Provide the [x, y] coordinate of the cell's center where the given text is located.  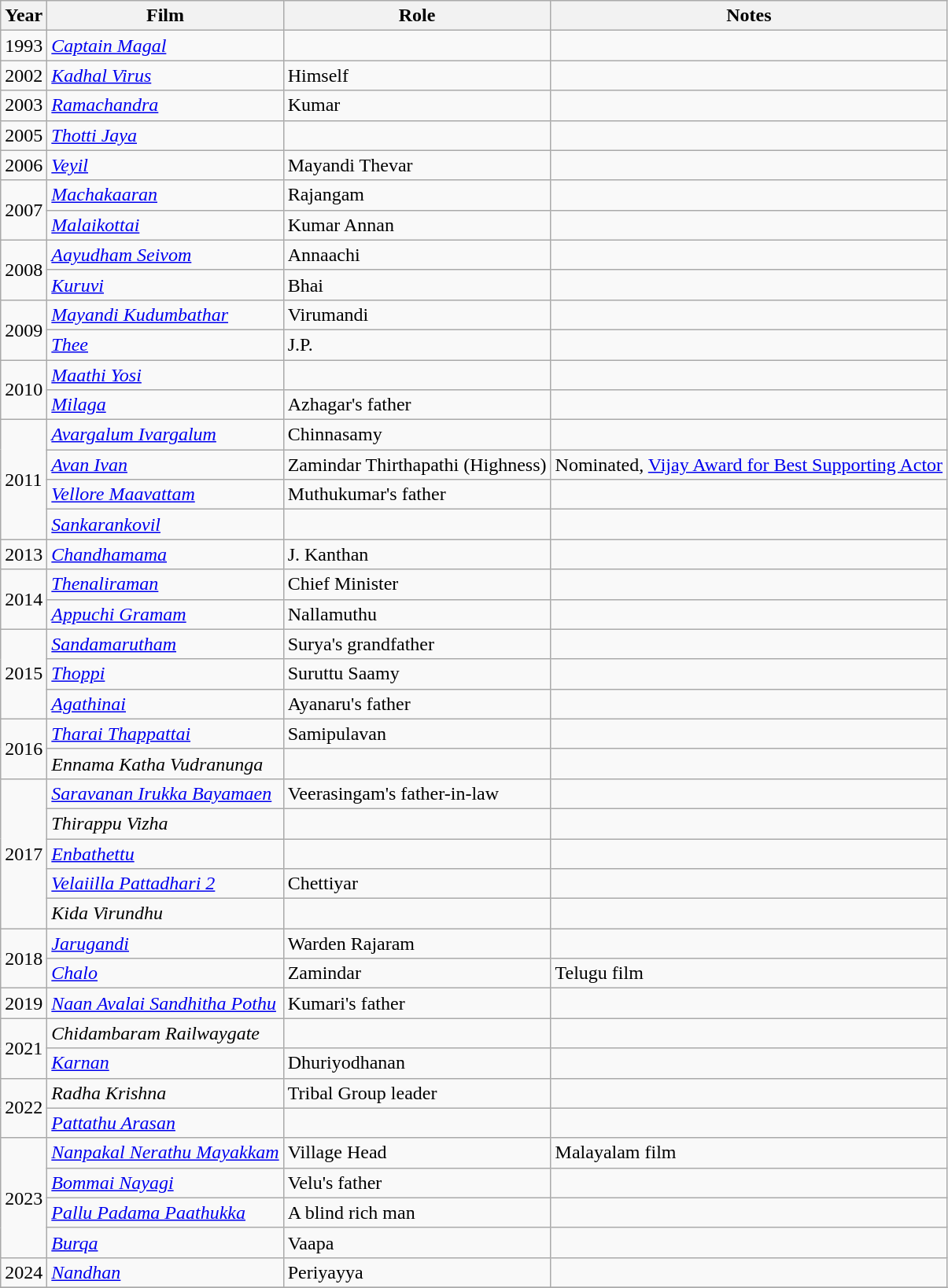
Kuruvi [165, 285]
2002 [24, 75]
Jarugandi [165, 944]
2007 [24, 210]
Saravanan Irukka Bayamaen [165, 793]
Azhagar's father [417, 405]
Kumar Annan [417, 225]
2018 [24, 959]
1993 [24, 46]
Nallamuthu [417, 614]
Mayandi Kudumbathar [165, 315]
Appuchi Gramam [165, 614]
Chinnasamy [417, 435]
Avargalum Ivargalum [165, 435]
Tharai Thappattai [165, 734]
Captain Magal [165, 46]
Naan Avalai Sandhitha Pothu [165, 1003]
Nominated, Vijay Award for Best Supporting Actor [749, 465]
Aayudham Seivom [165, 255]
Chettiyar [417, 884]
Radha Krishna [165, 1093]
2024 [24, 1272]
Chief Minister [417, 584]
Vaapa [417, 1242]
2010 [24, 390]
Maathi Yosi [165, 375]
2023 [24, 1198]
2021 [24, 1048]
Machakaaran [165, 195]
2008 [24, 270]
Pallu Padama Paathukka [165, 1213]
Telugu film [749, 973]
J. Kanthan [417, 554]
2005 [24, 135]
Thotti Jaya [165, 135]
Kumari's father [417, 1003]
Veerasingam's father-in-law [417, 793]
A blind rich man [417, 1213]
Zamindar [417, 973]
Tribal Group leader [417, 1093]
Virumandi [417, 315]
Rajangam [417, 195]
Village Head [417, 1153]
2009 [24, 329]
Sandamarutham [165, 644]
Film [165, 16]
Thirappu Vizha [165, 823]
Mayandi Thevar [417, 165]
2016 [24, 749]
Ennama Katha Vudranunga [165, 764]
Chalo [165, 973]
Nandhan [165, 1272]
Nanpakal Nerathu Mayakkam [165, 1153]
2011 [24, 480]
Velu's father [417, 1183]
Thee [165, 344]
Zamindar Thirthapathi (Highness) [417, 465]
Kida Virundhu [165, 914]
Bommai Nayagi [165, 1183]
2006 [24, 165]
2013 [24, 554]
Surya's grandfather [417, 644]
Pattathu Arasan [165, 1123]
Ayanaru's father [417, 704]
Annaachi [417, 255]
Milaga [165, 405]
Bhai [417, 285]
Avan Ivan [165, 465]
Vellore Maavattam [165, 495]
Veyil [165, 165]
Year [24, 16]
2014 [24, 599]
Notes [749, 16]
Burqa [165, 1242]
Ramachandra [165, 105]
Enbathettu [165, 853]
Kumar [417, 105]
Sankarankovil [165, 524]
J.P. [417, 344]
Thenaliraman [165, 584]
Malayalam film [749, 1153]
2022 [24, 1108]
Dhuriyodhanan [417, 1063]
Karnan [165, 1063]
2017 [24, 853]
2015 [24, 674]
Agathinai [165, 704]
2019 [24, 1003]
Chidambaram Railwaygate [165, 1033]
Samipulavan [417, 734]
Malaikottai [165, 225]
Suruttu Saamy [417, 674]
2003 [24, 105]
Thoppi [165, 674]
Periyayya [417, 1272]
Role [417, 16]
Muthukumar's father [417, 495]
Kadhal Virus [165, 75]
Velaiilla Pattadhari 2 [165, 884]
Warden Rajaram [417, 944]
Himself [417, 75]
Chandhamama [165, 554]
